Return the (X, Y) coordinate for the center point of the cell that contains the specified text.  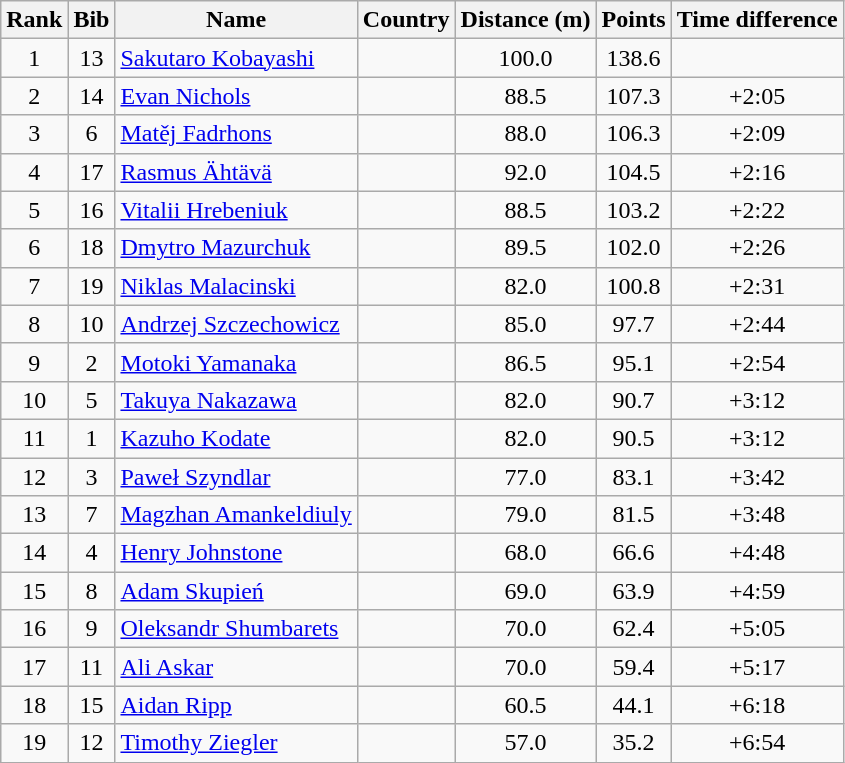
Kazuho Kodate (236, 438)
104.5 (634, 172)
100.8 (634, 286)
Bib (92, 20)
92.0 (526, 172)
+4:48 (757, 553)
Points (634, 20)
89.5 (526, 248)
Rasmus Ähtävä (236, 172)
Distance (m) (526, 20)
+3:42 (757, 477)
57.0 (526, 743)
77.0 (526, 477)
85.0 (526, 324)
+2:16 (757, 172)
+2:26 (757, 248)
100.0 (526, 58)
90.5 (634, 438)
66.6 (634, 553)
Sakutaro Kobayashi (236, 58)
63.9 (634, 591)
35.2 (634, 743)
69.0 (526, 591)
83.1 (634, 477)
+3:48 (757, 515)
Country (406, 20)
102.0 (634, 248)
+2:31 (757, 286)
44.1 (634, 705)
Rank (34, 20)
Timothy Ziegler (236, 743)
Ali Askar (236, 667)
Magzhan Amankeldiuly (236, 515)
107.3 (634, 96)
+6:54 (757, 743)
+2:05 (757, 96)
+2:09 (757, 134)
Adam Skupień (236, 591)
Matěj Fadrhons (236, 134)
95.1 (634, 362)
+6:18 (757, 705)
Name (236, 20)
+2:54 (757, 362)
+2:22 (757, 210)
Henry Johnstone (236, 553)
Dmytro Mazurchuk (236, 248)
68.0 (526, 553)
Andrzej Szczechowicz (236, 324)
97.7 (634, 324)
103.2 (634, 210)
+5:17 (757, 667)
59.4 (634, 667)
+4:59 (757, 591)
60.5 (526, 705)
Oleksandr Shumbarets (236, 629)
Paweł Szyndlar (236, 477)
+2:44 (757, 324)
Niklas Malacinski (236, 286)
Vitalii Hrebeniuk (236, 210)
62.4 (634, 629)
Takuya Nakazawa (236, 400)
Evan Nichols (236, 96)
Aidan Ripp (236, 705)
106.3 (634, 134)
79.0 (526, 515)
+5:05 (757, 629)
90.7 (634, 400)
81.5 (634, 515)
86.5 (526, 362)
Motoki Yamanaka (236, 362)
88.0 (526, 134)
138.6 (634, 58)
Time difference (757, 20)
